Output the (X, Y) coordinate of the center of the cell containing the given text.  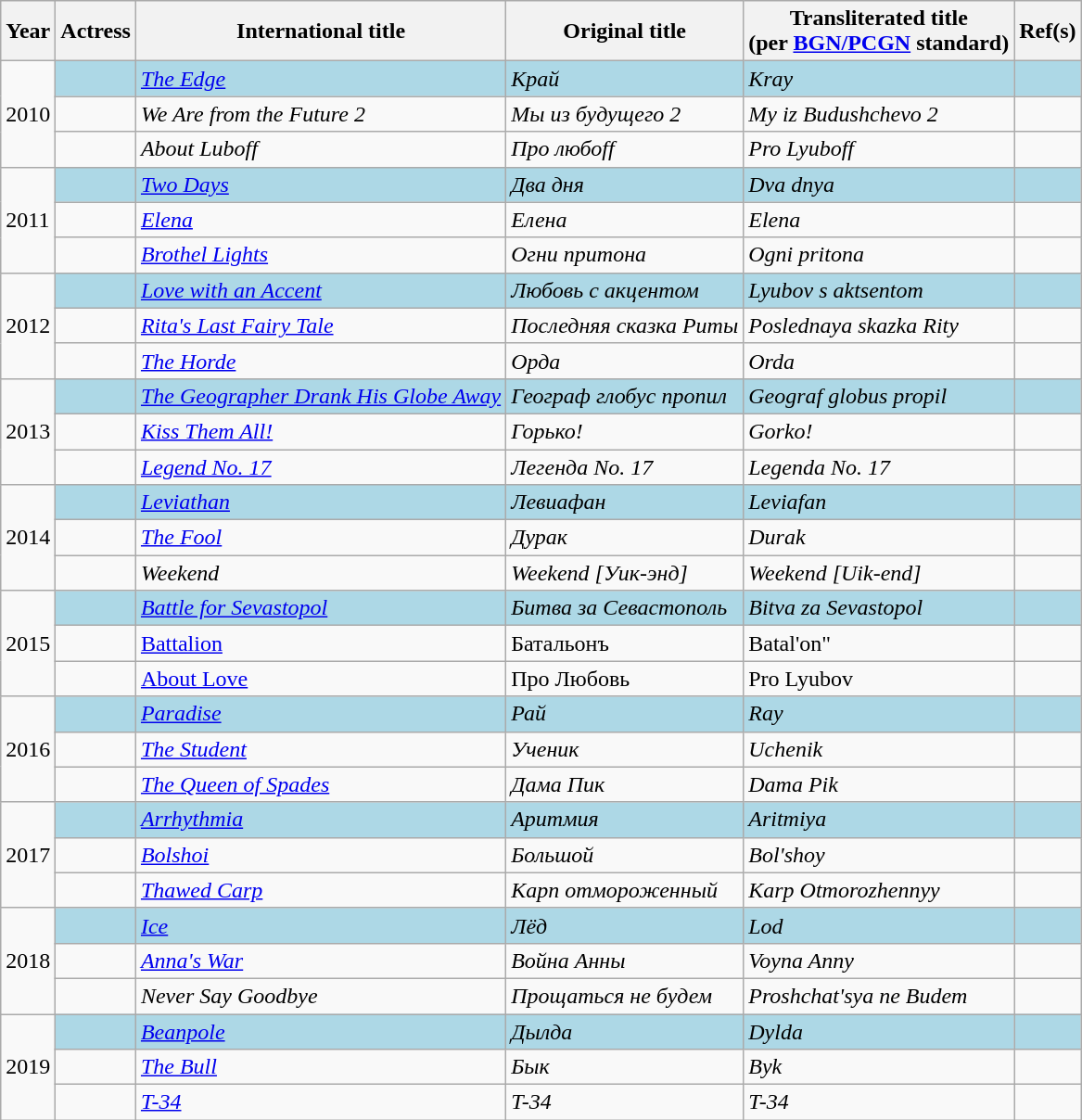
Dama Pik (879, 784)
Love with an Accent (321, 290)
2013 (28, 431)
2018 (28, 961)
Orda (879, 361)
Rita's Last Fairy Tale (321, 325)
Bol'shoy (879, 855)
Bolshoi (321, 855)
Bitva za Sevastopol (879, 608)
Gorko! (879, 431)
Thawed Carp (321, 890)
Любовь с акцентом (625, 290)
Weekend [Уик-энд] (625, 573)
Battle for Sevastopol (321, 608)
Война Анны (625, 961)
Про Любовь (625, 679)
The Student (321, 749)
Битва за Севастополь (625, 608)
Dylda (879, 1032)
About Luboff (321, 149)
Geograf globus propil (879, 396)
Kiss Them All! (321, 431)
2016 (28, 749)
2015 (28, 643)
Lod (879, 925)
Two Days (321, 185)
Рай (625, 714)
Kray (879, 79)
The Queen of Spades (321, 784)
Legenda No. 17 (879, 466)
Карп отмороженный (625, 890)
Два дня (625, 185)
Proshchat'sya ne Budem (879, 996)
Батальонъ (625, 643)
Дама Пик (625, 784)
Original title (625, 32)
About Love (321, 679)
Ogni pritona (879, 255)
Weekend [Uik-end] (879, 573)
Aritmiya (879, 820)
Leviathan (321, 503)
Poslednaya skazka Rity (879, 325)
2011 (28, 220)
Дылда (625, 1032)
Ученик (625, 749)
2019 (28, 1067)
2010 (28, 114)
Мы из будущего 2 (625, 114)
Lyubov s aktsentom (879, 290)
Uchenik (879, 749)
Pro Lyubov (879, 679)
We Are from the Future 2 (321, 114)
The Bull (321, 1067)
Последняя сказка Риты (625, 325)
Про любоff (625, 149)
Легенда No. 17 (625, 466)
Paradise (321, 714)
The Edge (321, 79)
Dva dnya (879, 185)
The Horde (321, 361)
Byk (879, 1067)
Географ глобус пропил (625, 396)
Karp Otmorozhennyy (879, 890)
Legend No. 17 (321, 466)
Durak (879, 538)
Бык (625, 1067)
Beanpole (321, 1032)
The Fool (321, 538)
Voyna Anny (879, 961)
Большой (625, 855)
Year (28, 32)
Batal'on" (879, 643)
2012 (28, 325)
Leviafan (879, 503)
Anna's War (321, 961)
Weekend (321, 573)
Горько! (625, 431)
Лёд (625, 925)
Ray (879, 714)
Arrhythmia (321, 820)
2017 (28, 855)
Елена (625, 220)
2014 (28, 538)
International title (321, 32)
Actress (96, 32)
Brothel Lights (321, 255)
Ice (321, 925)
Pro Lyuboff (879, 149)
Орда (625, 361)
Левиафан (625, 503)
Край (625, 79)
Прощаться не будем (625, 996)
Never Say Goodbye (321, 996)
Transliterated title(per BGN/PCGN standard) (879, 32)
Ref(s) (1048, 32)
The Geographer Drank His Globe Away (321, 396)
Battalion (321, 643)
Аритмия (625, 820)
Огни притона (625, 255)
My iz Budushchevo 2 (879, 114)
Дурак (625, 538)
